Search for the cell housing the specified text and yield its [X, Y] center coordinate. 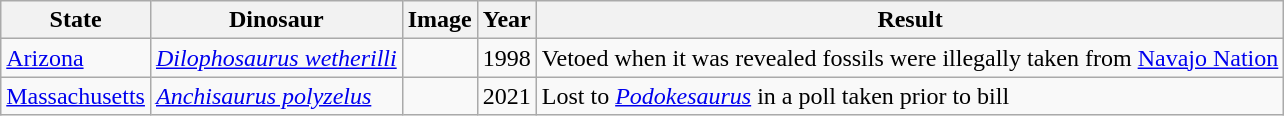
Lost to Podokesaurus in a poll taken prior to bill [910, 96]
Dilophosaurus wetherilli [276, 58]
State [76, 20]
Dinosaur [276, 20]
Vetoed when it was revealed fossils were illegally taken from Navajo Nation [910, 58]
Result [910, 20]
Image [440, 20]
Anchisaurus polyzelus [276, 96]
Massachusetts [76, 96]
Arizona [76, 58]
2021 [506, 96]
Year [506, 20]
1998 [506, 58]
